Output the [X, Y] coordinate of the center of the cell containing the given text.  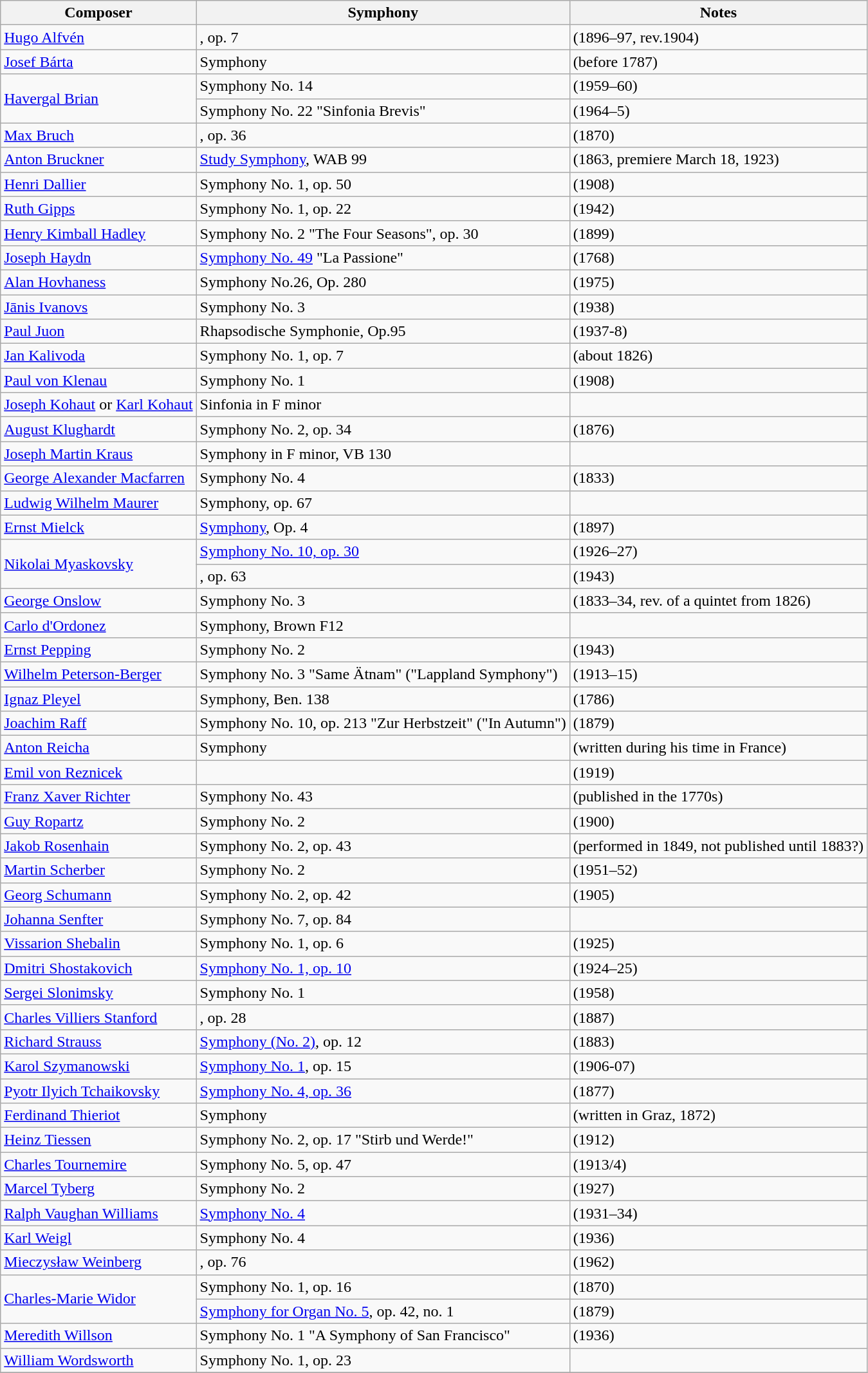
Symphony No. 2 "The Four Seasons", op. 30 [383, 233]
Symphony No. 2, op. 34 [383, 429]
Paul von Klenau [98, 380]
Symphony (No. 2), op. 12 [383, 1041]
Symphony No. 14 [383, 86]
Symphony, op. 67 [383, 503]
(1927) [718, 1189]
Dmitri Shostakovich [98, 968]
George Onslow [98, 601]
(1906-07) [718, 1066]
Hugo Alfvén [98, 37]
Johanna Senfter [98, 919]
Henry Kimball Hadley [98, 233]
(1958) [718, 993]
August Klughardt [98, 429]
(1924–25) [718, 968]
(1887) [718, 1017]
Symphony No. 1, op. 23 [383, 1360]
(1768) [718, 257]
Ernst Mielck [98, 527]
Ruth Gipps [98, 209]
Symphony No.26, Op. 280 [383, 282]
(published in the 1770s) [718, 797]
Symphony No. 22 "Sinfonia Brevis" [383, 111]
(written in Graz, 1872) [718, 1116]
George Alexander Macfarren [98, 478]
Heinz Tiessen [98, 1140]
(1959–60) [718, 86]
Jakob Rosenhain [98, 846]
(1919) [718, 772]
Symphony No. 1, op. 50 [383, 184]
Joseph Haydn [98, 257]
Pyotr Ilyich Tchaikovsky [98, 1091]
(1833–34, rev. of a quintet from 1826) [718, 601]
Emil von Reznicek [98, 772]
(1942) [718, 209]
(1913–15) [718, 674]
(1937-8) [718, 332]
Sergei Slonimsky [98, 993]
Nikolai Myaskovsky [98, 564]
(1896–97, rev.1904) [718, 37]
Ralph Vaughan Williams [98, 1213]
(1951–52) [718, 870]
(1900) [718, 821]
(1786) [718, 698]
Symphony, Op. 4 [383, 527]
Ignaz Pleyel [98, 698]
Paul Juon [98, 332]
Jan Kalivoda [98, 356]
, op. 36 [383, 135]
(1912) [718, 1140]
Ludwig Wilhelm Maurer [98, 503]
(written during his time in France) [718, 748]
Symphony No. 1, op. 16 [383, 1287]
Symphony No. 43 [383, 797]
Composer [98, 13]
Joachim Raff [98, 724]
Guy Ropartz [98, 821]
(performed in 1849, not published until 1883?) [718, 846]
Jānis Ivanovs [98, 307]
Charles Villiers Stanford [98, 1017]
(before 1787) [718, 62]
William Wordsworth [98, 1360]
Sinfonia in F minor [383, 405]
Mieczysław Weinberg [98, 1262]
Symphony in F minor, VB 130 [383, 454]
Symphony No. 1, op. 10 [383, 968]
(1926–27) [718, 552]
(1931–34) [718, 1213]
(1905) [718, 895]
, op. 28 [383, 1017]
Wilhelm Peterson-Berger [98, 674]
, op. 76 [383, 1262]
Havergal Brian [98, 98]
Ferdinand Thieriot [98, 1116]
Henri Dallier [98, 184]
Symphony No. 2, op. 43 [383, 846]
(1833) [718, 478]
Joseph Martin Kraus [98, 454]
Carlo d'Ordonez [98, 625]
(1938) [718, 307]
Alan Hovhaness [98, 282]
Symphony No. 3 "Same Ätnam" ("Lappland Symphony") [383, 674]
(1913/4) [718, 1164]
Symphony, Brown F12 [383, 625]
Symphony No. 1, op. 7 [383, 356]
(1975) [718, 282]
Martin Scherber [98, 870]
Josef Bárta [98, 62]
Karl Weigl [98, 1238]
(1962) [718, 1262]
, op. 7 [383, 37]
Symphony No. 1, op. 6 [383, 944]
Anton Bruckner [98, 160]
Symphony for Organ No. 5, op. 42, no. 1 [383, 1311]
Max Bruch [98, 135]
Charles Tournemire [98, 1164]
Franz Xaver Richter [98, 797]
(1897) [718, 527]
Ernst Pepping [98, 649]
Anton Reicha [98, 748]
Symphony No. 2, op. 42 [383, 895]
(1863, premiere March 18, 1923) [718, 160]
Study Symphony, WAB 99 [383, 160]
(about 1826) [718, 356]
(1876) [718, 429]
Symphony No. 7, op. 84 [383, 919]
Rhapsodische Symphonie, Op.95 [383, 332]
Symphony No. 10, op. 30 [383, 552]
(1899) [718, 233]
, op. 63 [383, 576]
Karol Szymanowski [98, 1066]
Symphony No. 49 "La Passione" [383, 257]
Symphony No. 10, op. 213 "Zur Herbstzeit" ("In Autumn") [383, 724]
Symphony No. 1, op. 15 [383, 1066]
Vissarion Shebalin [98, 944]
Symphony, Ben. 138 [383, 698]
Georg Schumann [98, 895]
Marcel Tyberg [98, 1189]
Charles-Marie Widor [98, 1299]
Symphony No. 4, op. 36 [383, 1091]
Meredith Willson [98, 1336]
(1877) [718, 1091]
Symphony No. 1, op. 22 [383, 209]
Symphony No. 5, op. 47 [383, 1164]
(1964–5) [718, 111]
(1925) [718, 944]
Notes [718, 13]
(1883) [718, 1041]
Symphony No. 2, op. 17 "Stirb und Werde!" [383, 1140]
Joseph Kohaut or Karl Kohaut [98, 405]
Symphony No. 1 "A Symphony of San Francisco" [383, 1336]
Richard Strauss [98, 1041]
